Extract the [x, y] coordinate from the center of the cell holding the provided text.  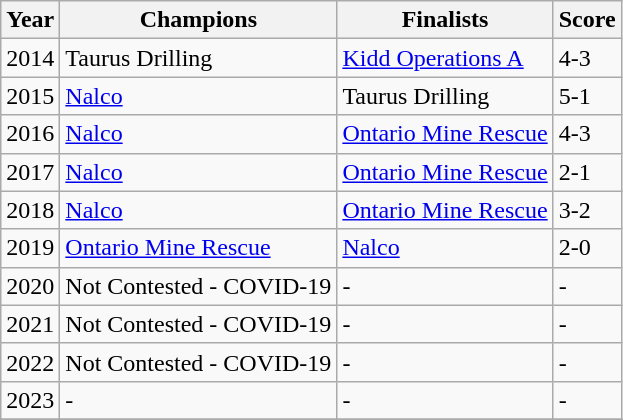
Year [30, 20]
2015 [30, 96]
Finalists [445, 20]
2023 [30, 400]
2020 [30, 286]
2017 [30, 172]
5-1 [587, 96]
2022 [30, 362]
2-0 [587, 248]
3-2 [587, 210]
Score [587, 20]
2016 [30, 134]
2014 [30, 58]
2-1 [587, 172]
Kidd Operations A [445, 58]
Champions [198, 20]
2018 [30, 210]
2019 [30, 248]
2021 [30, 324]
